Detect which cell encompasses the target text, then output its (x, y) center coordinate. 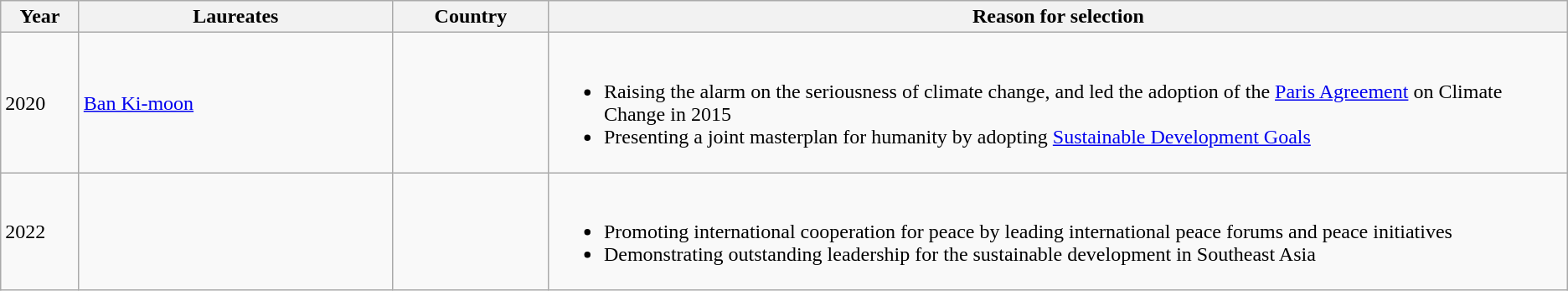
Year (40, 17)
Reason for selection (1058, 17)
Laureates (235, 17)
2022 (40, 231)
2020 (40, 102)
Ban Ki-moon (235, 102)
Country (471, 17)
